Extract the [x, y] coordinate from the center of the cell holding the provided text.  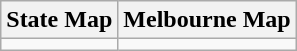
Melbourne Map [207, 20]
State Map [60, 20]
